Identify which cell holds the provided text, then report its [X, Y] central coordinate. 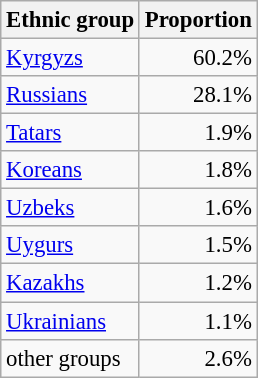
1.8% [198, 170]
Russians [70, 95]
60.2% [198, 58]
Kazakhs [70, 283]
Tatars [70, 133]
1.2% [198, 283]
2.6% [198, 358]
Ethnic group [70, 20]
Kyrgyzs [70, 58]
1.6% [198, 208]
1.5% [198, 245]
Koreans [70, 170]
Uzbeks [70, 208]
1.1% [198, 321]
28.1% [198, 95]
Uygurs [70, 245]
Proportion [198, 20]
1.9% [198, 133]
Ukrainians [70, 321]
other groups [70, 358]
